For the text-containing cell, return its midpoint in (x, y) coordinate format. 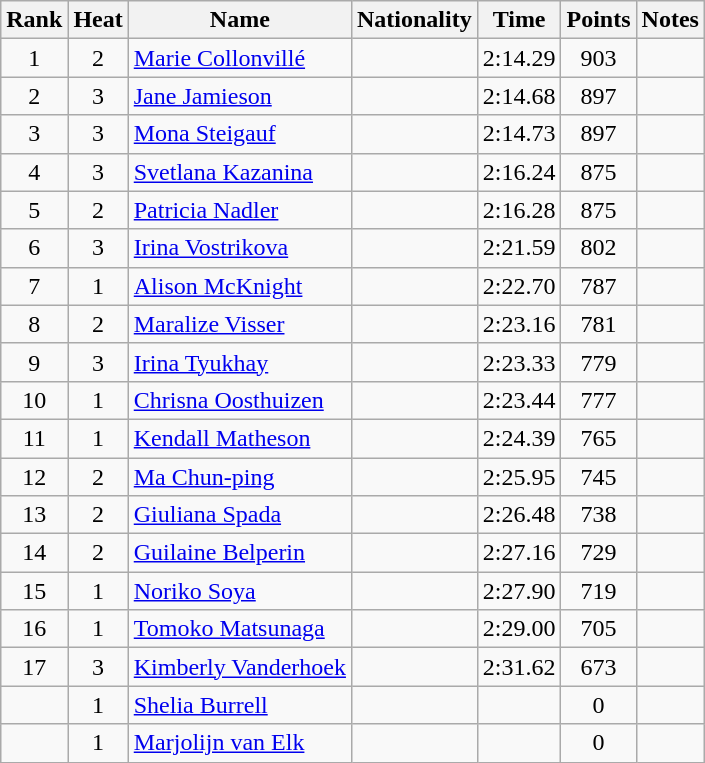
9 (34, 362)
2:14.73 (519, 134)
6 (34, 248)
2:14.68 (519, 96)
Time (519, 20)
Guilaine Belperin (240, 553)
Ma Chun-ping (240, 477)
2:16.24 (519, 172)
729 (598, 553)
12 (34, 477)
14 (34, 553)
Notes (670, 20)
Name (240, 20)
2:24.39 (519, 438)
2:26.48 (519, 515)
802 (598, 248)
17 (34, 667)
2:25.95 (519, 477)
13 (34, 515)
2:27.90 (519, 591)
777 (598, 400)
2:23.16 (519, 324)
719 (598, 591)
903 (598, 58)
2:23.44 (519, 400)
Tomoko Matsunaga (240, 629)
2:16.28 (519, 210)
Patricia Nadler (240, 210)
Irina Vostrikova (240, 248)
2:22.70 (519, 286)
16 (34, 629)
4 (34, 172)
Kimberly Vanderhoek (240, 667)
11 (34, 438)
Alison McKnight (240, 286)
738 (598, 515)
Marie Collonvillé (240, 58)
765 (598, 438)
745 (598, 477)
Shelia Burrell (240, 705)
787 (598, 286)
Marjolijn van Elk (240, 743)
Noriko Soya (240, 591)
2:27.16 (519, 553)
2:14.29 (519, 58)
Rank (34, 20)
Jane Jamieson (240, 96)
Kendall Matheson (240, 438)
779 (598, 362)
2:21.59 (519, 248)
Giuliana Spada (240, 515)
Points (598, 20)
Nationality (414, 20)
15 (34, 591)
Maralize Visser (240, 324)
2:29.00 (519, 629)
2:23.33 (519, 362)
7 (34, 286)
Irina Tyukhay (240, 362)
Heat (98, 20)
Mona Steigauf (240, 134)
781 (598, 324)
5 (34, 210)
Svetlana Kazanina (240, 172)
8 (34, 324)
10 (34, 400)
705 (598, 629)
673 (598, 667)
Chrisna Oosthuizen (240, 400)
2:31.62 (519, 667)
